Return (x, y) of the center of cell containing provided text 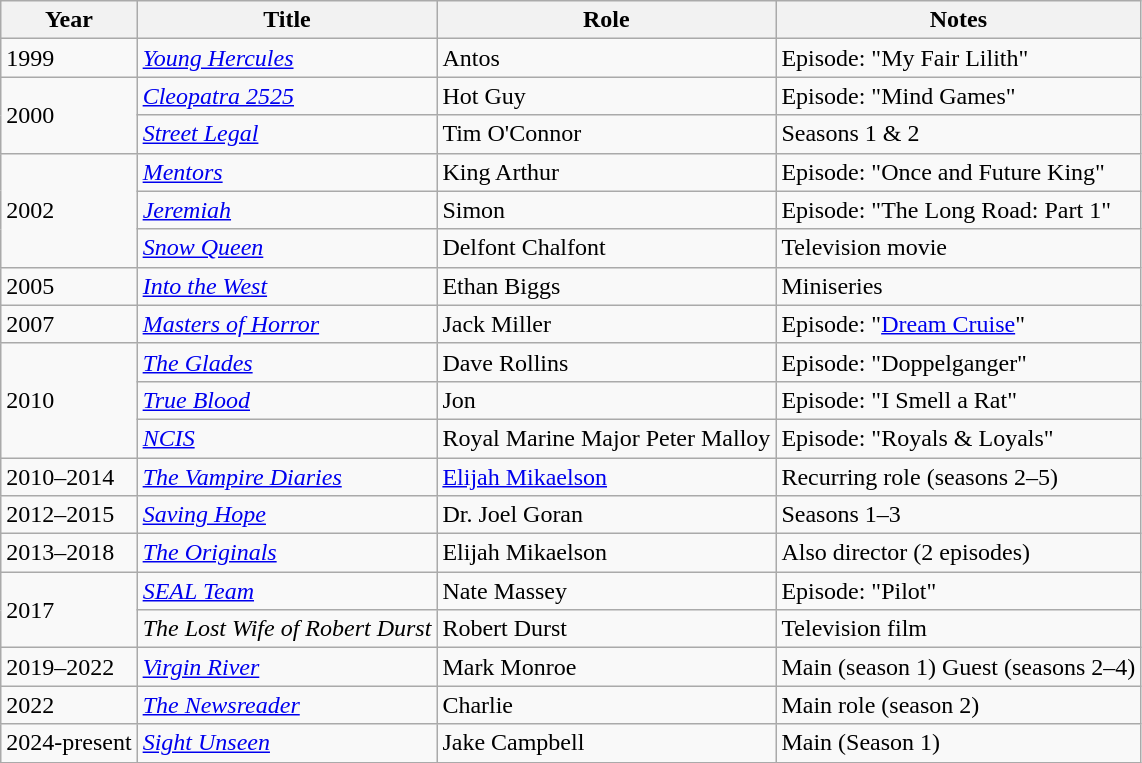
Jon (606, 400)
2002 (69, 210)
Recurring role (seasons 2–5) (958, 477)
Seasons 1–3 (958, 515)
2010 (69, 400)
Also director (2 episodes) (958, 553)
SEAL Team (287, 591)
Episode: "Doppelganger" (958, 362)
Sight Unseen (287, 743)
2022 (69, 705)
Title (287, 20)
Nate Massey (606, 591)
Simon (606, 210)
Dr. Joel Goran (606, 515)
Into the West (287, 286)
Episode: "Pilot" (958, 591)
2007 (69, 324)
2005 (69, 286)
Jake Campbell (606, 743)
Television movie (958, 248)
Episode: "My Fair Lilith" (958, 58)
Street Legal (287, 134)
King Arthur (606, 172)
Mark Monroe (606, 667)
Young Hercules (287, 58)
True Blood (287, 400)
Cleopatra 2525 (287, 96)
Antos (606, 58)
Seasons 1 & 2 (958, 134)
2013–2018 (69, 553)
Main role (season 2) (958, 705)
The Newsreader (287, 705)
1999 (69, 58)
Dave Rollins (606, 362)
Miniseries (958, 286)
The Vampire Diaries (287, 477)
Episode: "I Smell a Rat" (958, 400)
Tim O'Connor (606, 134)
Episode: "Dream Cruise" (958, 324)
Robert Durst (606, 629)
Royal Marine Major Peter Malloy (606, 438)
2010–2014 (69, 477)
The Originals (287, 553)
Mentors (287, 172)
2000 (69, 115)
2017 (69, 610)
Main (Season 1) (958, 743)
Television film (958, 629)
The Glades (287, 362)
Episode: "The Long Road: Part 1" (958, 210)
Snow Queen (287, 248)
Masters of Horror (287, 324)
2012–2015 (69, 515)
Charlie (606, 705)
Role (606, 20)
Jack Miller (606, 324)
Episode: "Royals & Loyals" (958, 438)
2019–2022 (69, 667)
Jeremiah (287, 210)
NCIS (287, 438)
Hot Guy (606, 96)
Year (69, 20)
Ethan Biggs (606, 286)
The Lost Wife of Robert Durst (287, 629)
Episode: "Once and Future King" (958, 172)
Saving Hope (287, 515)
Virgin River (287, 667)
Delfont Chalfont (606, 248)
2024-present (69, 743)
Notes (958, 20)
Episode: "Mind Games" (958, 96)
Main (season 1) Guest (seasons 2–4) (958, 667)
